Capture the cell that displays the provided text and extract its [X, Y] central coordinate. 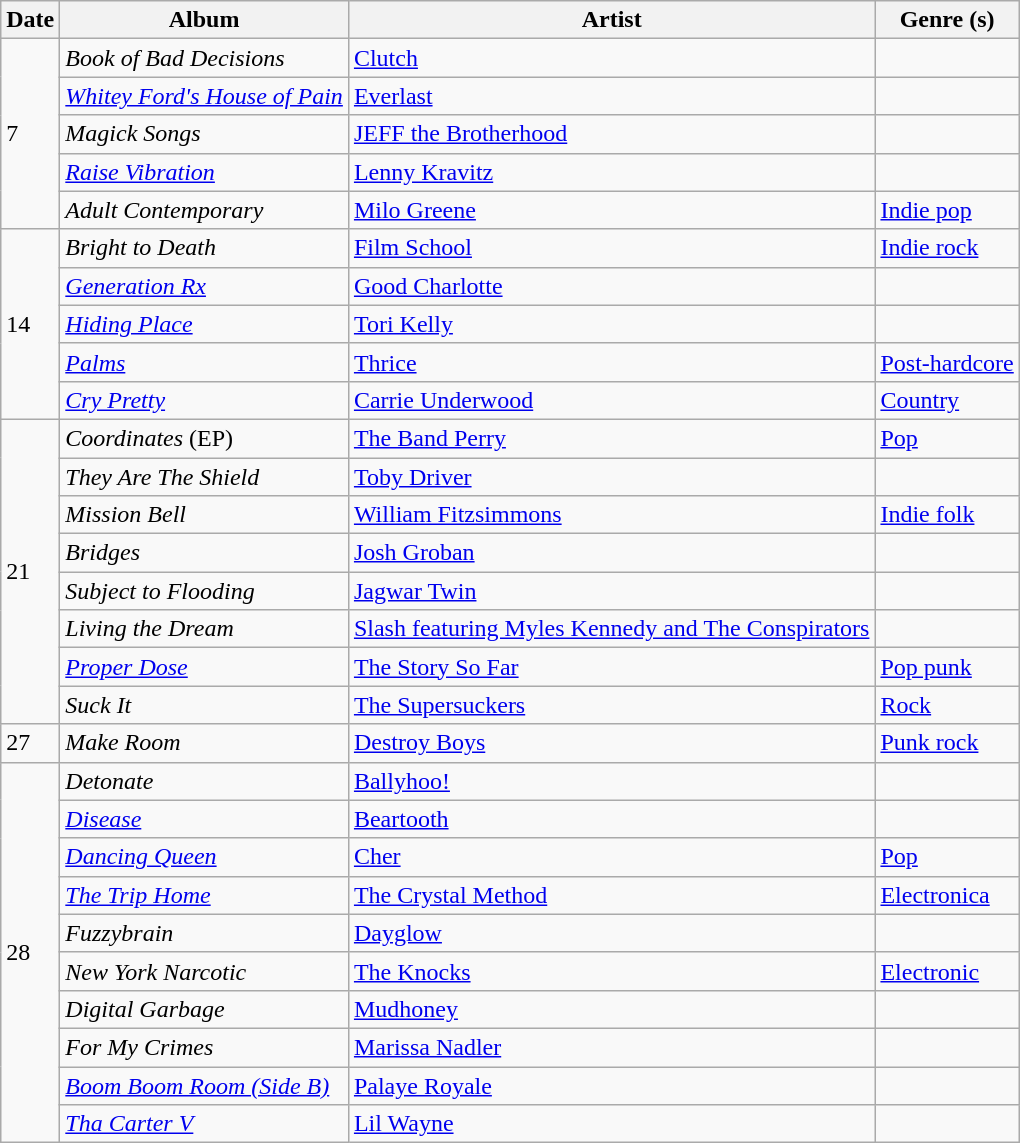
Album [204, 20]
Raise Vibration [204, 172]
The Knocks [612, 971]
Generation Rx [204, 286]
They Are The Shield [204, 477]
Hiding Place [204, 324]
The Band Perry [612, 438]
7 [30, 134]
28 [30, 952]
Proper Dose [204, 667]
Indie folk [947, 515]
Lil Wayne [612, 1124]
The Supersuckers [612, 705]
Marissa Nadler [612, 1047]
Magick Songs [204, 134]
Living the Dream [204, 629]
Josh Groban [612, 553]
Indie pop [947, 210]
Cher [612, 857]
Film School [612, 248]
Cry Pretty [204, 400]
Pop punk [947, 667]
William Fitzsimmons [612, 515]
Bridges [204, 553]
Palaye Royale [612, 1085]
Toby Driver [612, 477]
Suck It [204, 705]
Milo Greene [612, 210]
Ballyhoo! [612, 781]
Bright to Death [204, 248]
Mudhoney [612, 1009]
Genre (s) [947, 20]
Date [30, 20]
Slash featuring Myles Kennedy and The Conspirators [612, 629]
The Story So Far [612, 667]
For My Crimes [204, 1047]
Dayglow [612, 933]
Thrice [612, 362]
Tha Carter V [204, 1124]
Disease [204, 819]
Beartooth [612, 819]
Subject to Flooding [204, 591]
Clutch [612, 58]
Good Charlotte [612, 286]
14 [30, 324]
Digital Garbage [204, 1009]
Post-hardcore [947, 362]
Electronic [947, 971]
Lenny Kravitz [612, 172]
Tori Kelly [612, 324]
Rock [947, 705]
JEFF the Brotherhood [612, 134]
New York Narcotic [204, 971]
21 [30, 571]
Artist [612, 20]
Jagwar Twin [612, 591]
Adult Contemporary [204, 210]
Destroy Boys [612, 743]
Dancing Queen [204, 857]
Boom Boom Room (Side B) [204, 1085]
Country [947, 400]
Mission Bell [204, 515]
Electronica [947, 895]
The Crystal Method [612, 895]
Carrie Underwood [612, 400]
Whitey Ford's House of Pain [204, 96]
Indie rock [947, 248]
Palms [204, 362]
Everlast [612, 96]
The Trip Home [204, 895]
Book of Bad Decisions [204, 58]
Punk rock [947, 743]
Fuzzybrain [204, 933]
Detonate [204, 781]
Coordinates (EP) [204, 438]
27 [30, 743]
Make Room [204, 743]
